Return the (X, Y) coordinate for the center point of the cell that contains the specified text.  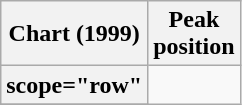
Chart (1999) (74, 34)
scope="row" (74, 85)
Peakposition (194, 34)
